Provide the (X, Y) coordinate of the cell's center where the given text is located.  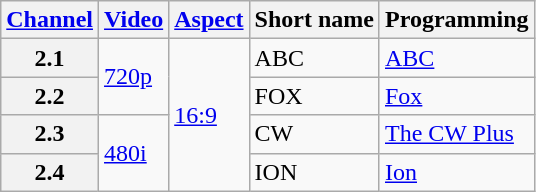
2.1 (50, 58)
Video (134, 20)
Fox (456, 96)
ION (314, 172)
Aspect (209, 20)
2.3 (50, 134)
480i (134, 153)
Programming (456, 20)
FOX (314, 96)
Ion (456, 172)
2.2 (50, 96)
Channel (50, 20)
720p (134, 77)
16:9 (209, 115)
The CW Plus (456, 134)
2.4 (50, 172)
CW (314, 134)
Short name (314, 20)
